Provide the [X, Y] coordinate of the cell's center where the given text is located.  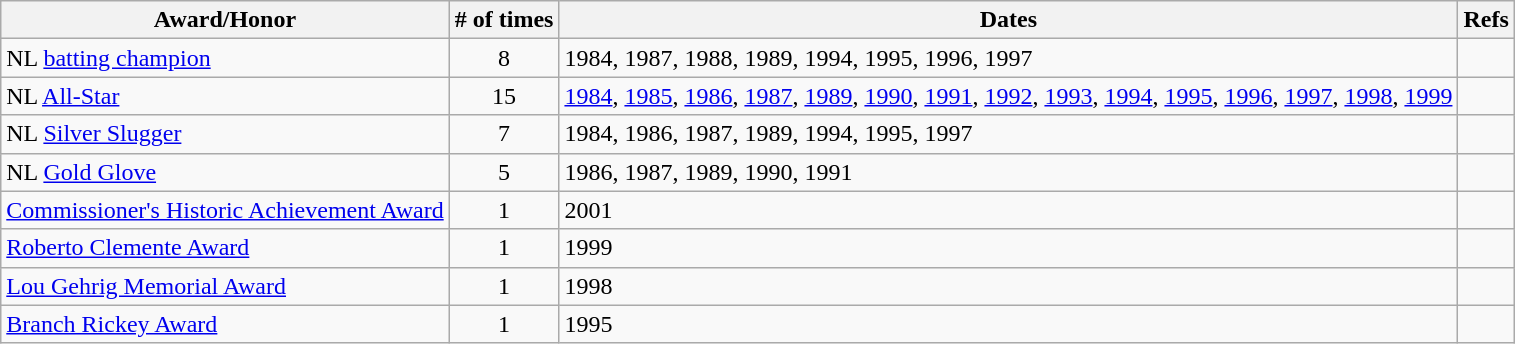
1999 [1008, 248]
Lou Gehrig Memorial Award [225, 286]
1984, 1987, 1988, 1989, 1994, 1995, 1996, 1997 [1008, 58]
Commissioner's Historic Achievement Award [225, 210]
Branch Rickey Award [225, 324]
NL batting champion [225, 58]
5 [504, 172]
1986, 1987, 1989, 1990, 1991 [1008, 172]
Award/Honor [225, 20]
8 [504, 58]
1984, 1986, 1987, 1989, 1994, 1995, 1997 [1008, 134]
1984, 1985, 1986, 1987, 1989, 1990, 1991, 1992, 1993, 1994, 1995, 1996, 1997, 1998, 1999 [1008, 96]
7 [504, 134]
15 [504, 96]
1995 [1008, 324]
NL All-Star [225, 96]
2001 [1008, 210]
Roberto Clemente Award [225, 248]
# of times [504, 20]
1998 [1008, 286]
NL Silver Slugger [225, 134]
NL Gold Glove [225, 172]
Dates [1008, 20]
Refs [1486, 20]
